Locate the cell with the specified text and output its [X, Y] center coordinate. 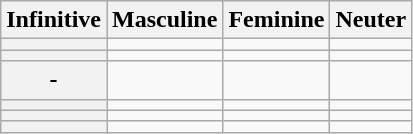
Infinitive [54, 20]
Masculine [164, 20]
Neuter [371, 20]
- [54, 80]
Feminine [276, 20]
